Locate the cell with the specified text and output its [x, y] center coordinate. 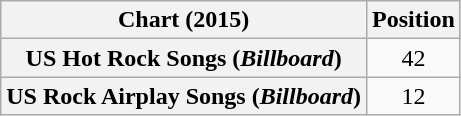
Position [414, 20]
Chart (2015) [184, 20]
US Hot Rock Songs (Billboard) [184, 58]
US Rock Airplay Songs (Billboard) [184, 96]
42 [414, 58]
12 [414, 96]
